Return the (X, Y) coordinate for the center point of the cell that contains the specified text.  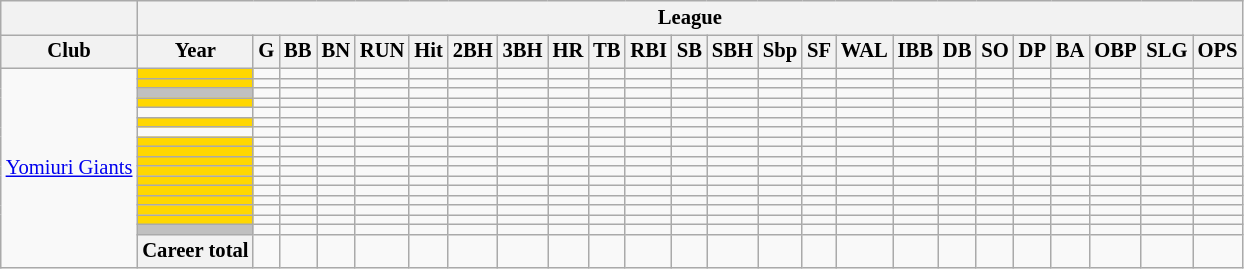
Club (70, 51)
3BH (523, 51)
DP (1032, 51)
RBI (648, 51)
Sbp (780, 51)
SB (690, 51)
HR (568, 51)
G (266, 51)
League (690, 17)
Year (195, 51)
DB (957, 51)
WAL (864, 51)
SLG (1166, 51)
SBH (732, 51)
SO (994, 51)
TB (606, 51)
2BH (473, 51)
IBB (916, 51)
Hit (428, 51)
Yomiuri Giants (70, 168)
Career total (195, 251)
SF (819, 51)
RUN (382, 51)
BA (1070, 51)
BN (335, 51)
BB (298, 51)
OBP (1115, 51)
OPS (1217, 51)
